For the text-containing cell, return its midpoint in (X, Y) coordinate format. 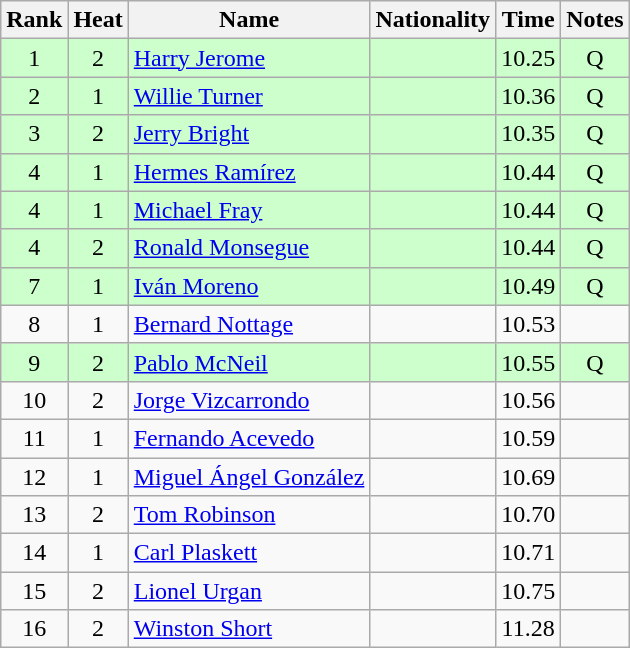
10.71 (528, 553)
Notes (595, 20)
8 (34, 324)
Lionel Urgan (249, 591)
14 (34, 553)
Hermes Ramírez (249, 172)
Jerry Bright (249, 134)
10.55 (528, 362)
11.28 (528, 629)
Carl Plaskett (249, 553)
10.75 (528, 591)
Ronald Monsegue (249, 248)
Miguel Ángel González (249, 477)
Nationality (433, 20)
3 (34, 134)
Fernando Acevedo (249, 438)
10.35 (528, 134)
10.59 (528, 438)
Jorge Vizcarrondo (249, 400)
11 (34, 438)
Winston Short (249, 629)
Michael Fray (249, 210)
16 (34, 629)
Heat (98, 20)
Pablo McNeil (249, 362)
Name (249, 20)
15 (34, 591)
Willie Turner (249, 96)
Time (528, 20)
Tom Robinson (249, 515)
7 (34, 286)
13 (34, 515)
10.36 (528, 96)
10 (34, 400)
Bernard Nottage (249, 324)
Iván Moreno (249, 286)
10.49 (528, 286)
10.56 (528, 400)
10.53 (528, 324)
Rank (34, 20)
10.70 (528, 515)
10.69 (528, 477)
9 (34, 362)
Harry Jerome (249, 58)
10.25 (528, 58)
12 (34, 477)
